Output the (X, Y) coordinate of the center of the cell containing the given text.  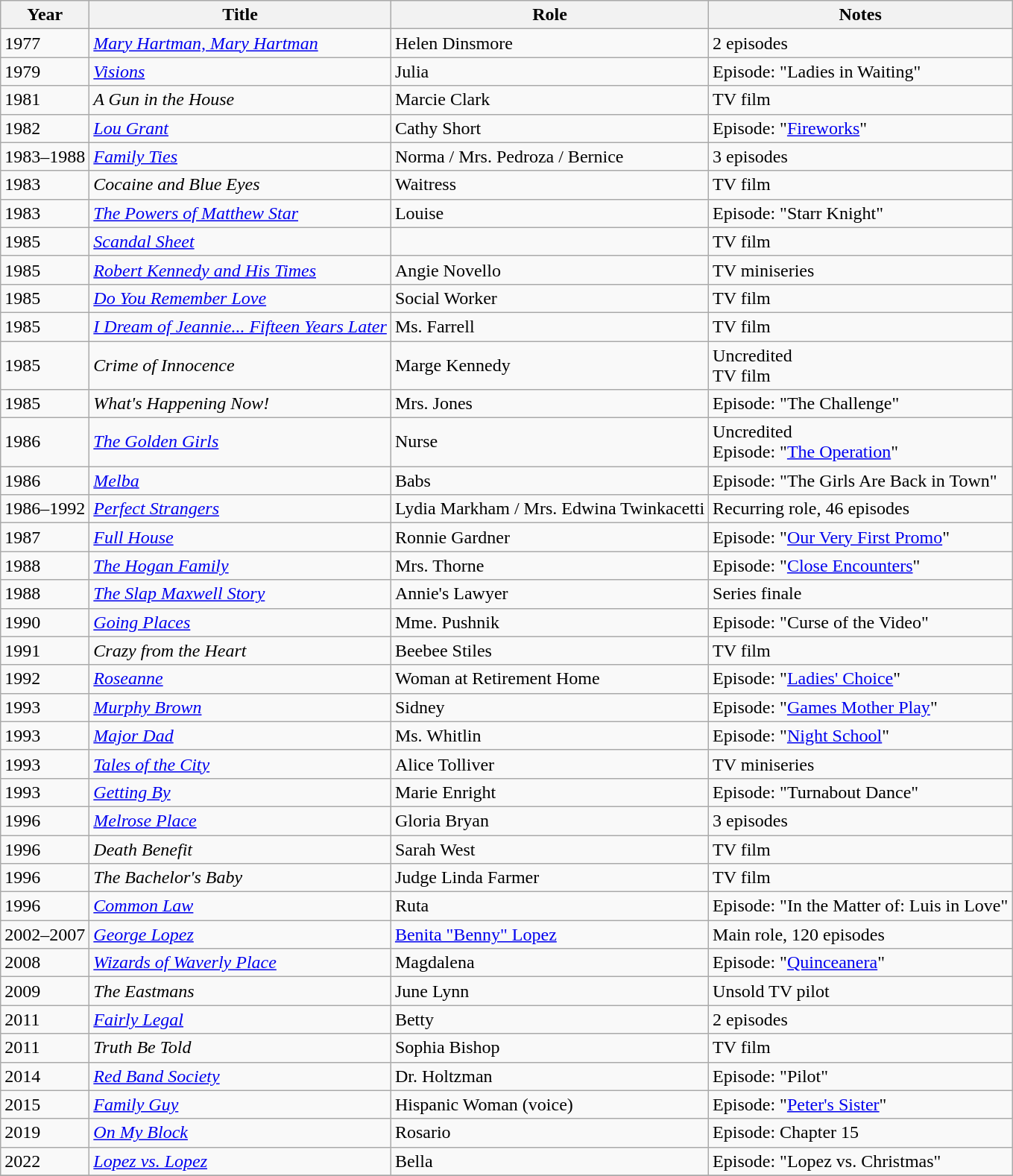
Waitress (549, 185)
Truth Be Told (240, 1048)
Rosario (549, 1133)
Melba (240, 481)
2002–2007 (45, 935)
Mme. Pushnik (549, 622)
Crazy from the Heart (240, 651)
UncreditedTV film (860, 365)
Marge Kennedy (549, 365)
Episode: Chapter 15 (860, 1133)
2022 (45, 1161)
Family Ties (240, 157)
Crime of Innocence (240, 365)
Ms. Farrell (549, 326)
Annie's Lawyer (549, 594)
Episode: "Fireworks" (860, 128)
Death Benefit (240, 849)
Helen Dinsmore (549, 43)
Judge Linda Farmer (549, 878)
Murphy Brown (240, 707)
Red Band Society (240, 1076)
A Gun in the House (240, 100)
1983–1988 (45, 157)
Notes (860, 15)
Main role, 120 episodes (860, 935)
Perfect Strangers (240, 509)
Going Places (240, 622)
2019 (45, 1133)
Episode: "Peter's Sister" (860, 1104)
Ms. Whitlin (549, 736)
1991 (45, 651)
1986–1992 (45, 509)
The Powers of Matthew Star (240, 213)
Melrose Place (240, 821)
1977 (45, 43)
Cathy Short (549, 128)
1992 (45, 679)
Major Dad (240, 736)
Common Law (240, 906)
1990 (45, 622)
1987 (45, 537)
Dr. Holtzman (549, 1076)
2015 (45, 1104)
Robert Kennedy and His Times (240, 270)
The Hogan Family (240, 566)
Lopez vs. Lopez (240, 1161)
Social Worker (549, 298)
Scandal Sheet (240, 241)
Betty (549, 1019)
The Bachelor's Baby (240, 878)
Benita "Benny" Lopez (549, 935)
Tales of the City (240, 764)
Episode: "Curse of the Video" (860, 622)
Episode: "Starr Knight" (860, 213)
Episode: "Night School" (860, 736)
Unsold TV pilot (860, 991)
Recurring role, 46 episodes (860, 509)
Episode: "Our Very First Promo" (860, 537)
Ronnie Gardner (549, 537)
Visions (240, 72)
Title (240, 15)
Episode: "The Girls Are Back in Town" (860, 481)
Alice Tolliver (549, 764)
2014 (45, 1076)
Episode: "Turnabout Dance" (860, 792)
Bella (549, 1161)
Mrs. Jones (549, 404)
The Slap Maxwell Story (240, 594)
Episode: "Games Mother Play" (860, 707)
Family Guy (240, 1104)
Mrs. Thorne (549, 566)
I Dream of Jeannie... Fifteen Years Later (240, 326)
Mary Hartman, Mary Hartman (240, 43)
2009 (45, 991)
Episode: "Ladies in Waiting" (860, 72)
Sophia Bishop (549, 1048)
June Lynn (549, 991)
Do You Remember Love (240, 298)
Role (549, 15)
Episode: "Lopez vs. Christmas" (860, 1161)
Beebee Stiles (549, 651)
2008 (45, 963)
UncreditedEpisode: "The Operation" (860, 443)
Getting By (240, 792)
1982 (45, 128)
Marcie Clark (549, 100)
The Golden Girls (240, 443)
Sidney (549, 707)
Magdalena (549, 963)
Norma / Mrs. Pedroza / Bernice (549, 157)
Babs (549, 481)
On My Block (240, 1133)
Louise (549, 213)
1979 (45, 72)
Nurse (549, 443)
Episode: "In the Matter of: Luis in Love" (860, 906)
1981 (45, 100)
Hispanic Woman (voice) (549, 1104)
Fairly Legal (240, 1019)
The Eastmans (240, 991)
George Lopez (240, 935)
Woman at Retirement Home (549, 679)
Cocaine and Blue Eyes (240, 185)
What's Happening Now! (240, 404)
Marie Enright (549, 792)
Episode: "The Challenge" (860, 404)
Angie Novello (549, 270)
Series finale (860, 594)
Roseanne (240, 679)
Sarah West (549, 849)
Episode: "Ladies' Choice" (860, 679)
Lou Grant (240, 128)
Lydia Markham / Mrs. Edwina Twinkacetti (549, 509)
Year (45, 15)
Gloria Bryan (549, 821)
Ruta (549, 906)
Episode: "Pilot" (860, 1076)
Episode: "Quinceanera" (860, 963)
Wizards of Waverly Place (240, 963)
Julia (549, 72)
Full House (240, 537)
Episode: "Close Encounters" (860, 566)
